Return (x, y) of the center of cell containing provided text 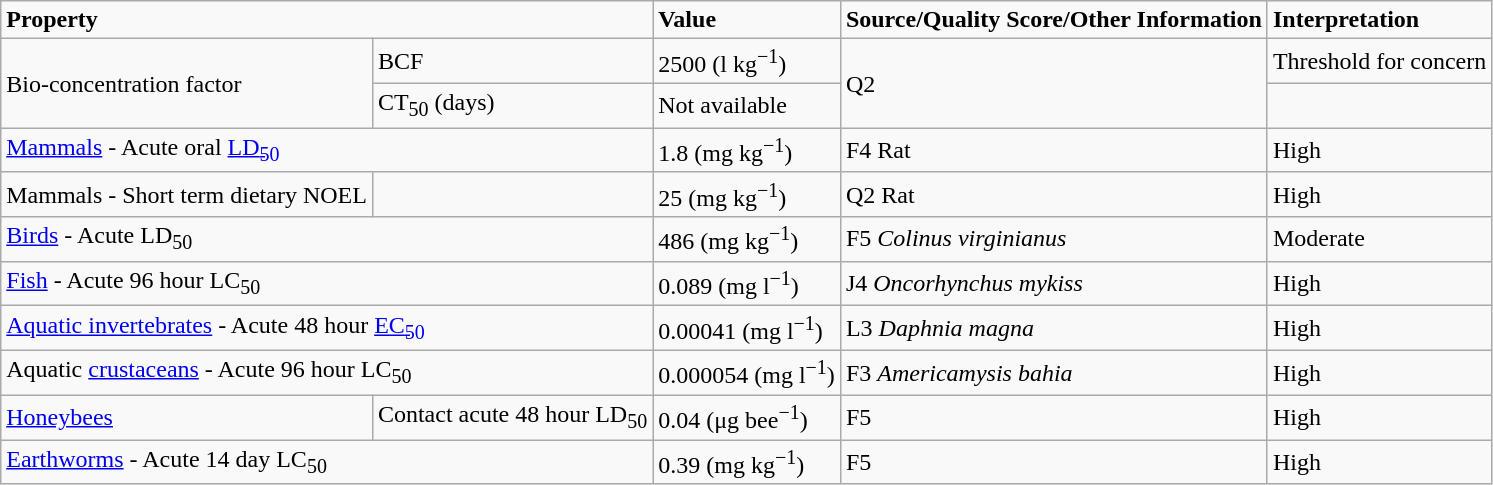
Bio-concentration factor (187, 84)
Aquatic crustaceans - Acute 96 hour LC50 (327, 372)
486 (mg kg−1) (747, 240)
Moderate (1379, 240)
Mammals - Acute oral LD50 (327, 150)
25 (mg kg−1) (747, 194)
Q2 Rat (1054, 194)
Threshold for concern (1379, 62)
0.089 (mg l−1) (747, 284)
0.000054 (mg l−1) (747, 372)
Aquatic invertebrates - Acute 48 hour EC50 (327, 328)
Birds - Acute LD50 (327, 240)
J4 Oncorhynchus mykiss (1054, 284)
Honeybees (187, 418)
Not available (747, 105)
Interpretation (1379, 20)
F5 Colinus virginianus (1054, 240)
0.00041 (mg l−1) (747, 328)
Contact acute 48 hour LD50 (512, 418)
Q2 (1054, 84)
0.04 (μg bee−1) (747, 418)
Property (327, 20)
Source/Quality Score/Other Information (1054, 20)
F4 Rat (1054, 150)
Earthworms - Acute 14 day LC50 (327, 462)
0.39 (mg kg−1) (747, 462)
BCF (512, 62)
2500 (l kg−1) (747, 62)
Fish - Acute 96 hour LC50 (327, 284)
L3 Daphnia magna (1054, 328)
Mammals - Short term dietary NOEL (187, 194)
CT50 (days) (512, 105)
F3 Americamysis bahia (1054, 372)
Value (747, 20)
1.8 (mg kg−1) (747, 150)
